Return (x, y) of the center of cell containing provided text 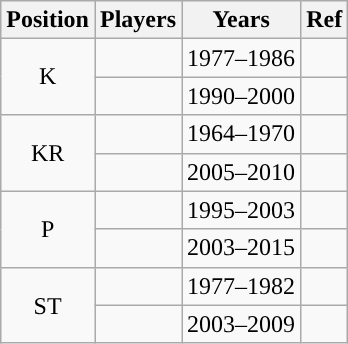
Ref (324, 20)
Years (242, 20)
1964–1970 (242, 134)
2003–2015 (242, 248)
2003–2009 (242, 324)
Position (48, 20)
K (48, 77)
1977–1982 (242, 286)
KR (48, 153)
1990–2000 (242, 96)
Players (138, 20)
P (48, 229)
1995–2003 (242, 210)
ST (48, 305)
2005–2010 (242, 172)
1977–1986 (242, 58)
